Scan for the cell matching the given text and deliver its [X, Y] coordinate at center. 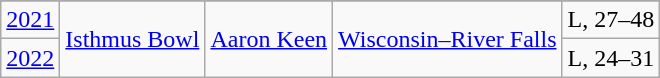
2021 [30, 20]
2022 [30, 58]
L, 27–48 [611, 20]
Isthmus Bowl [132, 39]
Aaron Keen [269, 39]
Wisconsin–River Falls [448, 39]
L, 24–31 [611, 58]
